Return the (X, Y) coordinate for the center point of the cell that contains the specified text.  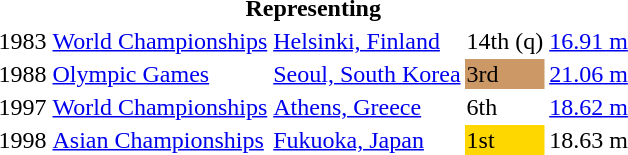
Athens, Greece (367, 107)
Asian Championships (160, 140)
14th (q) (505, 41)
Fukuoka, Japan (367, 140)
1st (505, 140)
Helsinki, Finland (367, 41)
Olympic Games (160, 74)
3rd (505, 74)
6th (505, 107)
Seoul, South Korea (367, 74)
